Locate the cell with the specified text and output its (X, Y) center coordinate. 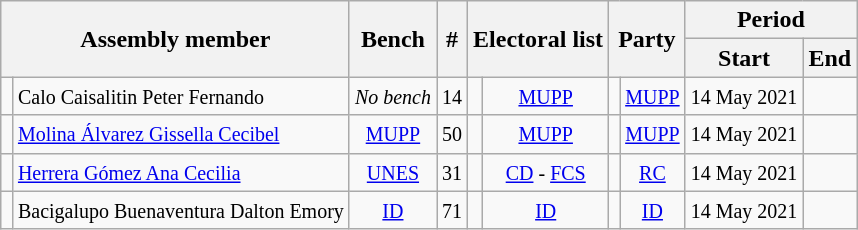
Calo Caisalitin Peter Fernando (180, 96)
Bacigalupo Buenaventura Dalton Emory (180, 210)
Molina Álvarez Gissella Cecibel (180, 134)
Period (770, 20)
CD - FCS (546, 172)
# (452, 39)
31 (452, 172)
Bench (392, 39)
UNES (392, 172)
RC (653, 172)
14 (452, 96)
71 (452, 210)
Herrera Gómez Ana Cecilia (180, 172)
End (830, 58)
Assembly member (175, 39)
Electoral list (538, 39)
No bench (392, 96)
Party (648, 39)
Start (744, 58)
50 (452, 134)
